Scan for the cell matching the given text and deliver its (x, y) coordinate at center. 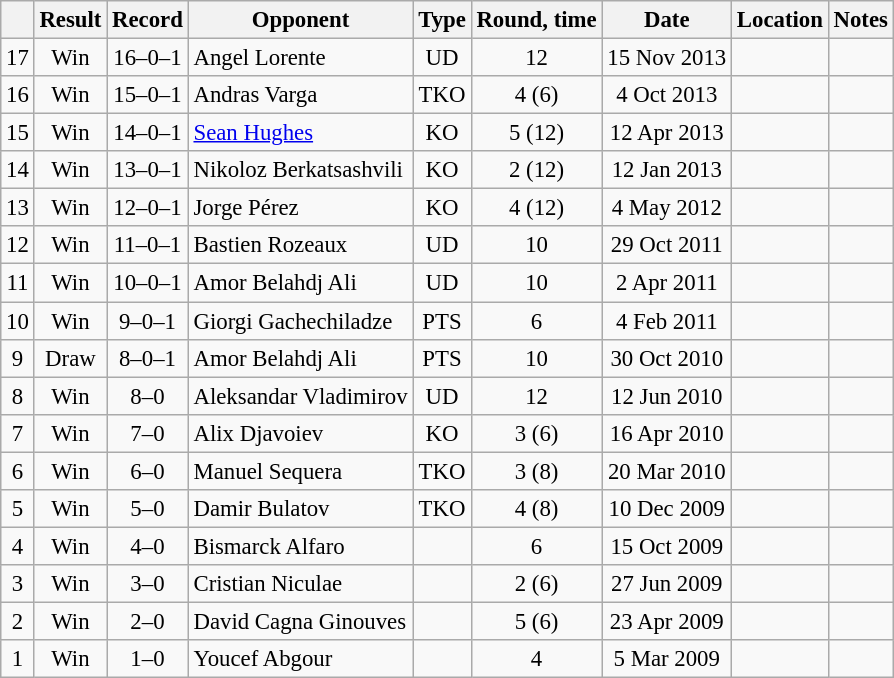
14 (18, 170)
Opponent (300, 20)
3–0 (148, 584)
Angel Lorente (300, 58)
12 Jan 2013 (667, 170)
15 (18, 133)
29 Oct 2011 (667, 245)
3 (18, 584)
Giorgi Gachechiladze (300, 321)
Type (442, 20)
9 (18, 358)
6–0 (148, 471)
8–0 (148, 396)
1–0 (148, 659)
13–0–1 (148, 170)
10–0–1 (148, 283)
2 Apr 2011 (667, 283)
12–0–1 (148, 208)
4 May 2012 (667, 208)
Sean Hughes (300, 133)
Manuel Sequera (300, 471)
8–0–1 (148, 358)
5–0 (148, 509)
Round, time (536, 20)
16 (18, 95)
4 (8) (536, 509)
15 Oct 2009 (667, 546)
2 (18, 621)
15 Nov 2013 (667, 58)
Jorge Pérez (300, 208)
30 Oct 2010 (667, 358)
Draw (70, 358)
Date (667, 20)
Bismarck Alfaro (300, 546)
27 Jun 2009 (667, 584)
Nikoloz Berkatsashvili (300, 170)
5 Mar 2009 (667, 659)
11 (18, 283)
4 Oct 2013 (667, 95)
23 Apr 2009 (667, 621)
2–0 (148, 621)
20 Mar 2010 (667, 471)
Aleksandar Vladimirov (300, 396)
Youcef Abgour (300, 659)
7–0 (148, 433)
13 (18, 208)
Damir Bulatov (300, 509)
7 (18, 433)
2 (6) (536, 584)
Result (70, 20)
12 Jun 2010 (667, 396)
3 (6) (536, 433)
4–0 (148, 546)
Andras Varga (300, 95)
8 (18, 396)
2 (12) (536, 170)
4 Feb 2011 (667, 321)
4 (12) (536, 208)
Notes (860, 20)
Record (148, 20)
3 (8) (536, 471)
16–0–1 (148, 58)
14–0–1 (148, 133)
David Cagna Ginouves (300, 621)
Bastien Rozeaux (300, 245)
16 Apr 2010 (667, 433)
5 (12) (536, 133)
11–0–1 (148, 245)
15–0–1 (148, 95)
5 (18, 509)
Location (780, 20)
5 (6) (536, 621)
12 Apr 2013 (667, 133)
9–0–1 (148, 321)
17 (18, 58)
Cristian Niculae (300, 584)
Alix Djavoiev (300, 433)
4 (6) (536, 95)
1 (18, 659)
10 Dec 2009 (667, 509)
